Provide the [X, Y] coordinate of the cell's center where the given text is located.  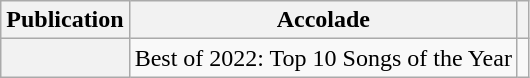
Publication [65, 20]
Best of 2022: Top 10 Songs of the Year [323, 58]
Accolade [323, 20]
